Extract the [x, y] coordinate from the center of the cell holding the provided text.  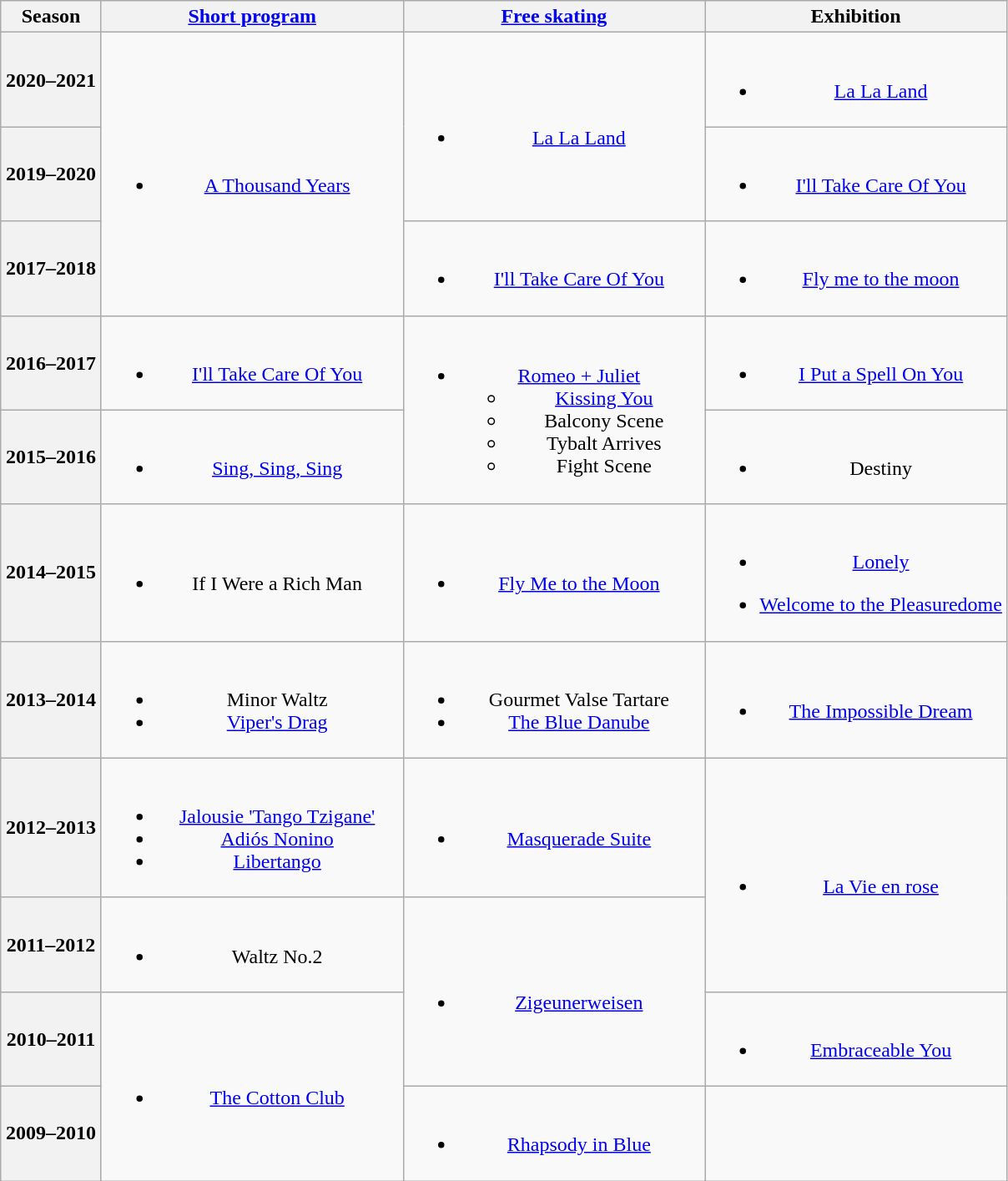
2012–2013 [52, 828]
Season [52, 17]
Masquerade Suite [554, 828]
Zigeunerweisen [554, 992]
Embraceable You [856, 1038]
If I Were a Rich Man [252, 573]
Exhibition [856, 17]
Fly Me to the Moon [554, 573]
The Cotton Club [252, 1086]
2016–2017 [52, 362]
2019–2020 [52, 174]
Short program [252, 17]
Fly me to the moon [856, 269]
Jalousie 'Tango Tzigane' Adiós Nonino Libertango [252, 828]
2015–2016 [52, 457]
A Thousand Years [252, 174]
2017–2018 [52, 269]
2011–2012 [52, 945]
Romeo + Juliet Kissing You Balcony SceneTybalt ArrivesFight Scene [554, 410]
Waltz No.2 [252, 945]
2010–2011 [52, 1038]
The Impossible Dream [856, 699]
2013–2014 [52, 699]
La Vie en rose [856, 875]
Lonely Welcome to the Pleasuredome [856, 573]
Sing, Sing, Sing [252, 457]
Destiny [856, 457]
Free skating [554, 17]
2020–2021 [52, 80]
I Put a Spell On You [856, 362]
Minor Waltz Viper's Drag [252, 699]
2009–2010 [52, 1133]
2014–2015 [52, 573]
Gourmet Valse Tartare The Blue Danube [554, 699]
Rhapsody in Blue [554, 1133]
